Determine the [X, Y] coordinate at the center of the cell enclosing the given text.  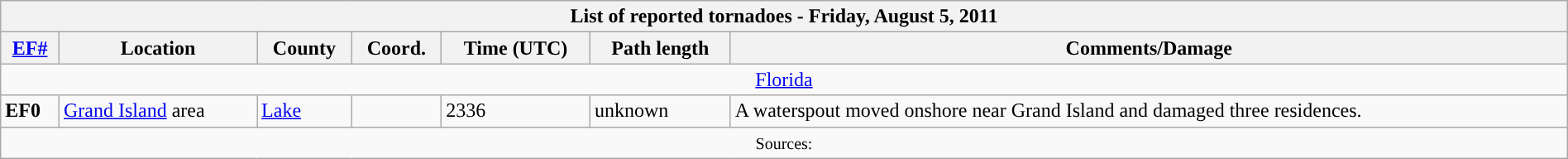
EF# [30, 48]
County [304, 48]
Coord. [396, 48]
Path length [660, 48]
A waterspout moved onshore near Grand Island and damaged three residences. [1149, 111]
Comments/Damage [1149, 48]
Location [157, 48]
Sources: [784, 142]
Time (UTC) [516, 48]
2336 [516, 111]
Grand Island area [157, 111]
EF0 [30, 111]
unknown [660, 111]
List of reported tornadoes - Friday, August 5, 2011 [784, 17]
Florida [784, 79]
Lake [304, 111]
